Return the (x, y) coordinate for the center point of the cell that contains the specified text.  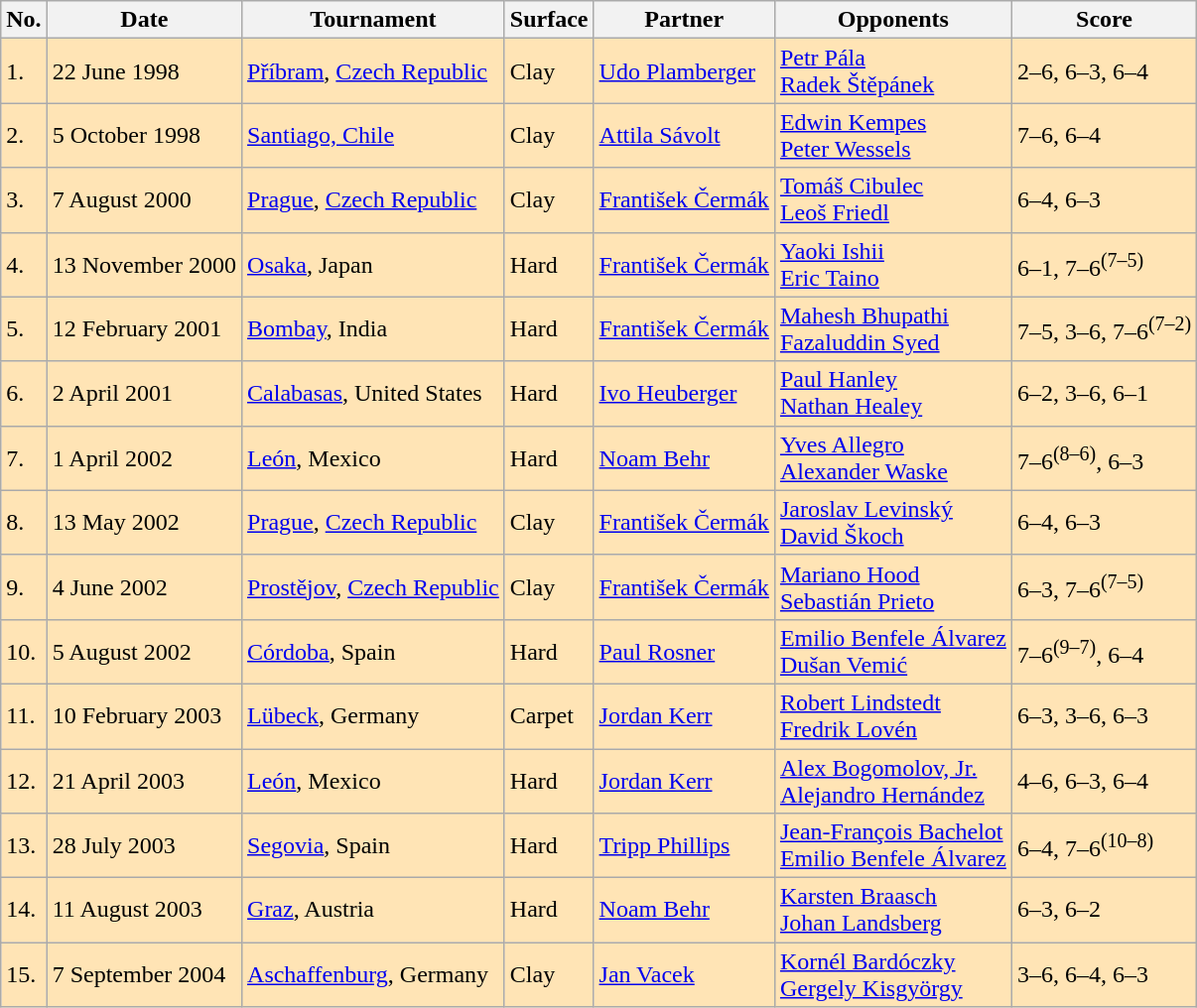
Segovia, Spain (373, 845)
Petr Pála Radek Štěpánek (893, 71)
28 July 2003 (144, 845)
13 November 2000 (144, 264)
7–6(8–6), 6–3 (1104, 458)
Alex Bogomolov, Jr. Alejandro Hernández (893, 780)
Calabasas, United States (373, 393)
12. (24, 780)
7–5, 3–6, 7–6(7–2) (1104, 329)
Osaka, Japan (373, 264)
Emilio Benfele Álvarez Dušan Vemić (893, 651)
Córdoba, Spain (373, 651)
Karsten Braasch Johan Landsberg (893, 911)
2 April 2001 (144, 393)
21 April 2003 (144, 780)
Bombay, India (373, 329)
Udo Plamberger (684, 71)
5 October 1998 (144, 135)
6–3, 3–6, 6–3 (1104, 716)
Partner (684, 20)
6–3, 6–2 (1104, 911)
13. (24, 845)
7. (24, 458)
Tomáš Cibulec Leoš Friedl (893, 200)
Yaoki Ishii Eric Taino (893, 264)
4. (24, 264)
1. (24, 71)
Aschaffenburg, Germany (373, 974)
Příbram, Czech Republic (373, 71)
Jaroslav Levinský David Škoch (893, 522)
13 May 2002 (144, 522)
10. (24, 651)
6–4, 7–6(10–8) (1104, 845)
3. (24, 200)
Ivo Heuberger (684, 393)
Score (1104, 20)
Jan Vacek (684, 974)
2–6, 6–3, 6–4 (1104, 71)
Yves Allegro Alexander Waske (893, 458)
5 August 2002 (144, 651)
Carpet (549, 716)
Edwin Kempes Peter Wessels (893, 135)
Robert Lindstedt Fredrik Lovén (893, 716)
7–6(9–7), 6–4 (1104, 651)
Jean-François Bachelot Emilio Benfele Álvarez (893, 845)
6–3, 7–6(7–5) (1104, 587)
Kornél Bardóczky Gergely Kisgyörgy (893, 974)
22 June 1998 (144, 71)
Attila Sávolt (684, 135)
Graz, Austria (373, 911)
7 September 2004 (144, 974)
7–6, 6–4 (1104, 135)
3–6, 6–4, 6–3 (1104, 974)
2. (24, 135)
Opponents (893, 20)
Mahesh Bhupathi Fazaluddin Syed (893, 329)
11. (24, 716)
14. (24, 911)
5. (24, 329)
Santiago, Chile (373, 135)
Prostějov, Czech Republic (373, 587)
10 February 2003 (144, 716)
15. (24, 974)
7 August 2000 (144, 200)
Paul Hanley Nathan Healey (893, 393)
9. (24, 587)
12 February 2001 (144, 329)
6. (24, 393)
1 April 2002 (144, 458)
Paul Rosner (684, 651)
6–2, 3–6, 6–1 (1104, 393)
11 August 2003 (144, 911)
Surface (549, 20)
6–1, 7–6(7–5) (1104, 264)
Mariano Hood Sebastián Prieto (893, 587)
Lübeck, Germany (373, 716)
4 June 2002 (144, 587)
Date (144, 20)
Tournament (373, 20)
8. (24, 522)
No. (24, 20)
4–6, 6–3, 6–4 (1104, 780)
Tripp Phillips (684, 845)
